Pinpoint the cell where the given text exists, returning its (X, Y) midpoint coordinate. 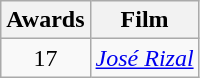
José Rizal (144, 58)
Film (144, 20)
Awards (46, 20)
17 (46, 58)
